Return (x, y) of the center of cell containing provided text 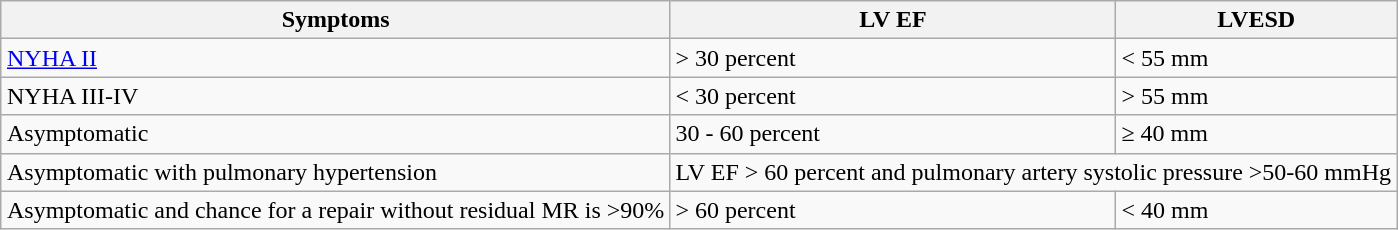
Asymptomatic with pulmonary hypertension (335, 172)
> 30 percent (893, 58)
< 55 mm (1256, 58)
LV EF > 60 percent and pulmonary artery systolic pressure >50-60 mmHg (1034, 172)
> 55 mm (1256, 96)
NYHA II (335, 58)
LVESD (1256, 20)
Asymptomatic and chance for a repair without residual MR is >90% (335, 210)
Asymptomatic (335, 134)
≥ 40 mm (1256, 134)
Symptoms (335, 20)
NYHA III-IV (335, 96)
> 60 percent (893, 210)
< 40 mm (1256, 210)
30 - 60 percent (893, 134)
< 30 percent (893, 96)
LV EF (893, 20)
